Capture the cell that displays the provided text and extract its [x, y] central coordinate. 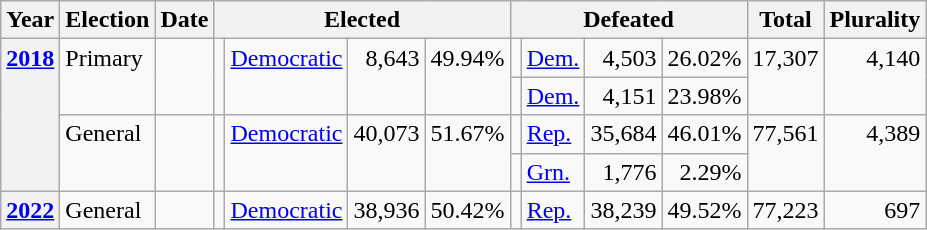
4,140 [875, 77]
49.94% [468, 77]
38,936 [386, 210]
77,223 [786, 210]
8,643 [386, 77]
77,561 [786, 153]
35,684 [624, 134]
Total [786, 20]
Year [30, 20]
4,151 [624, 96]
40,073 [386, 153]
51.67% [468, 153]
1,776 [624, 172]
Election [108, 20]
Primary [108, 77]
46.01% [704, 134]
4,389 [875, 153]
23.98% [704, 96]
2.29% [704, 172]
2022 [30, 210]
Grn. [553, 172]
2018 [30, 115]
17,307 [786, 77]
Elected [362, 20]
Date [184, 20]
4,503 [624, 58]
Defeated [628, 20]
38,239 [624, 210]
26.02% [704, 58]
49.52% [704, 210]
697 [875, 210]
50.42% [468, 210]
Plurality [875, 20]
